From the cell containing the given text, extract its center point as [x, y] coordinate. 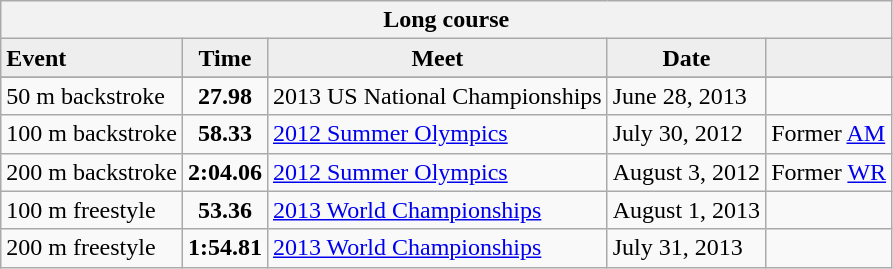
58.33 [224, 134]
July 31, 2013 [686, 248]
2013 US National Championships [437, 96]
1:54.81 [224, 248]
50 m backstroke [92, 96]
2:04.06 [224, 172]
Former WR [829, 172]
200 m backstroke [92, 172]
200 m freestyle [92, 248]
Former AM [829, 134]
August 3, 2012 [686, 172]
27.98 [224, 96]
Long course [446, 20]
Time [224, 58]
Date [686, 58]
100 m freestyle [92, 210]
53.36 [224, 210]
June 28, 2013 [686, 96]
July 30, 2012 [686, 134]
100 m backstroke [92, 134]
Meet [437, 58]
Event [92, 58]
August 1, 2013 [686, 210]
